Find where the given text appears and provide that cell's center as [x, y] coordinate. 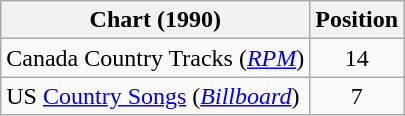
7 [357, 96]
14 [357, 58]
US Country Songs (Billboard) [156, 96]
Canada Country Tracks (RPM) [156, 58]
Position [357, 20]
Chart (1990) [156, 20]
